For the text-containing cell, return its midpoint in (X, Y) coordinate format. 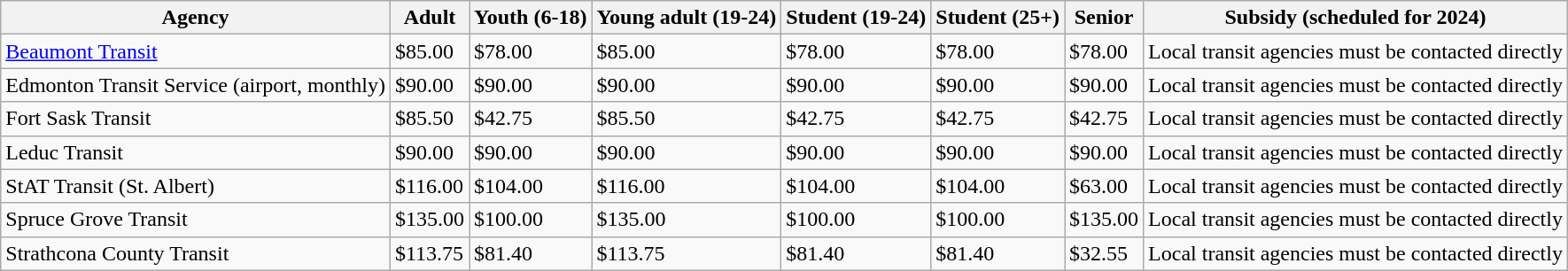
Agency (196, 18)
Student (25+) (997, 18)
Beaumont Transit (196, 51)
Student (19-24) (856, 18)
Youth (6-18) (531, 18)
$32.55 (1104, 253)
Fort Sask Transit (196, 119)
Edmonton Transit Service (airport, monthly) (196, 85)
Young adult (19-24) (687, 18)
$63.00 (1104, 186)
Senior (1104, 18)
StAT Transit (St. Albert) (196, 186)
Strathcona County Transit (196, 253)
Adult (429, 18)
Spruce Grove Transit (196, 220)
Leduc Transit (196, 152)
Subsidy (scheduled for 2024) (1355, 18)
